Locate the cell with the specified text and output its [x, y] center coordinate. 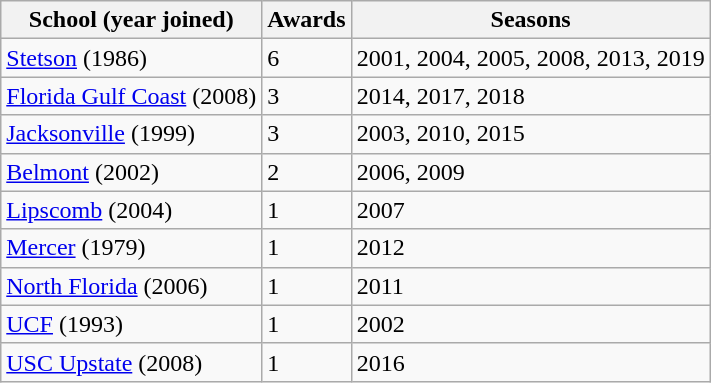
2016 [530, 362]
Mercer (1979) [132, 248]
Awards [306, 20]
Florida Gulf Coast (2008) [132, 96]
2003, 2010, 2015 [530, 134]
Belmont (2002) [132, 172]
2002 [530, 324]
Seasons [530, 20]
2011 [530, 286]
Jacksonville (1999) [132, 134]
Stetson (1986) [132, 58]
2001, 2004, 2005, 2008, 2013, 2019 [530, 58]
UCF (1993) [132, 324]
2014, 2017, 2018 [530, 96]
2006, 2009 [530, 172]
North Florida (2006) [132, 286]
USC Upstate (2008) [132, 362]
2012 [530, 248]
2007 [530, 210]
Lipscomb (2004) [132, 210]
6 [306, 58]
2 [306, 172]
School (year joined) [132, 20]
